Identify which cell holds the provided text, then report its [x, y] central coordinate. 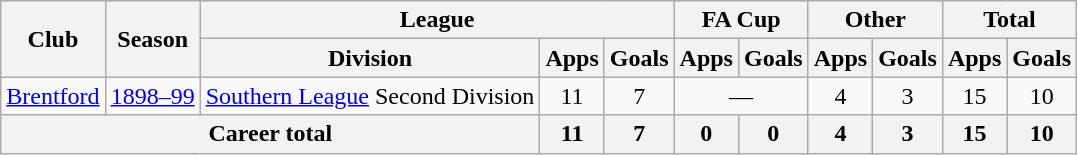
Division [370, 58]
— [741, 96]
Southern League Second Division [370, 96]
Club [53, 39]
League [437, 20]
1898–99 [152, 96]
Total [1009, 20]
Other [875, 20]
Season [152, 39]
Brentford [53, 96]
Career total [270, 134]
FA Cup [741, 20]
